Return (X, Y) of the center of cell containing provided text 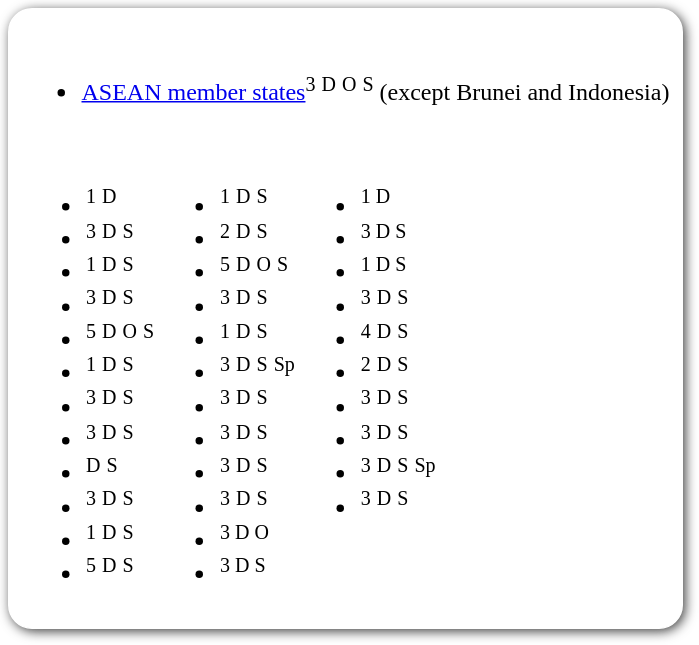
1 D3 D S1 D S3 D S4 D S2 D S3 D S3 D S3 D S Sp3 D S (368, 373)
1 D S2 D S5 D O S3 D S1 D S3 D S Sp3 D S3 D S3 D S3 D S3 D O3 D S (228, 373)
1 D3 D S1 D S3 D S5 D O S1 D S3 D S3 D SD S3 D S1 D S5 D S (90, 373)
